From the cell containing the given text, extract its center point as [X, Y] coordinate. 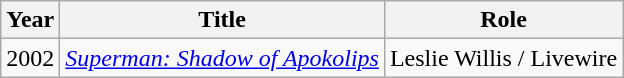
Year [30, 20]
Leslie Willis / Livewire [503, 58]
2002 [30, 58]
Superman: Shadow of Apokolips [222, 58]
Title [222, 20]
Role [503, 20]
